Detect which cell encompasses the target text, then output its [x, y] center coordinate. 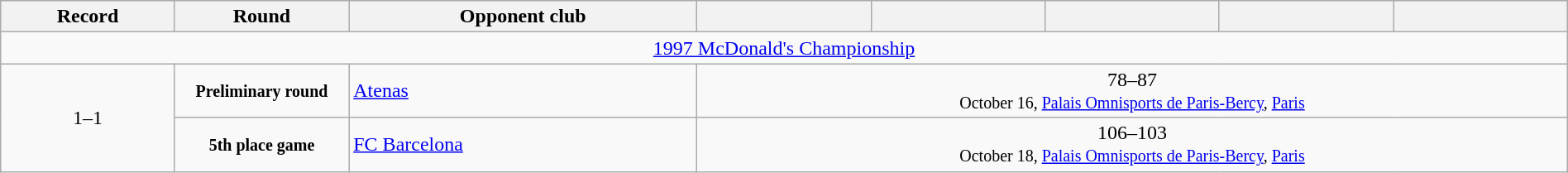
Record [88, 17]
FC Barcelona [523, 144]
1–1 [88, 118]
Preliminary round [261, 91]
Round [261, 17]
Opponent club [523, 17]
106–103October 18, Palais Omnisports de Paris-Bercy, Paris [1133, 144]
5th place game [261, 144]
78–87October 16, Palais Omnisports de Paris-Bercy, Paris [1133, 91]
Atenas [523, 91]
1997 McDonald's Championship [784, 48]
